Return [x, y] of the center of cell containing provided text 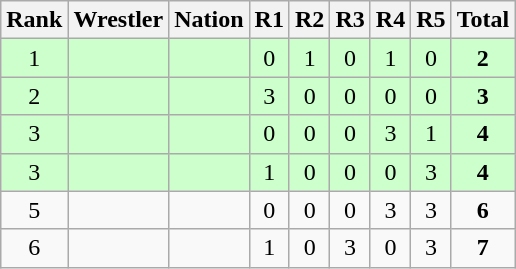
Wrestler [118, 20]
R5 [431, 20]
R3 [350, 20]
R2 [309, 20]
R1 [269, 20]
Nation [209, 20]
7 [483, 248]
Rank [34, 20]
5 [34, 210]
Total [483, 20]
R4 [390, 20]
